Scan for the cell matching the given text and deliver its [x, y] coordinate at center. 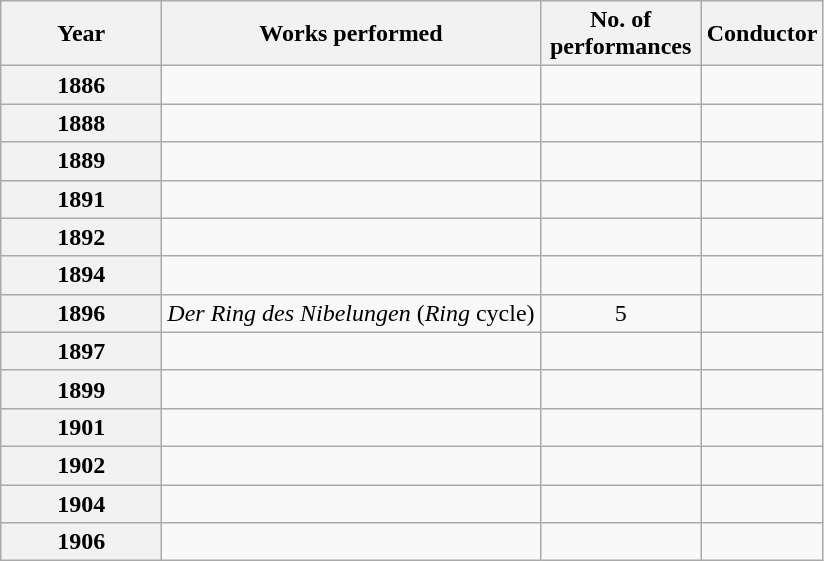
5 [620, 313]
1896 [82, 313]
1892 [82, 237]
1888 [82, 123]
1901 [82, 427]
1894 [82, 275]
No. of performances [620, 34]
Year [82, 34]
1889 [82, 161]
Works performed [351, 34]
1906 [82, 542]
1904 [82, 503]
1897 [82, 351]
1899 [82, 389]
1902 [82, 465]
1886 [82, 85]
1891 [82, 199]
Conductor [762, 34]
Der Ring des Nibelungen (Ring cycle) [351, 313]
